From the cell containing the given text, extract its center point as [X, Y] coordinate. 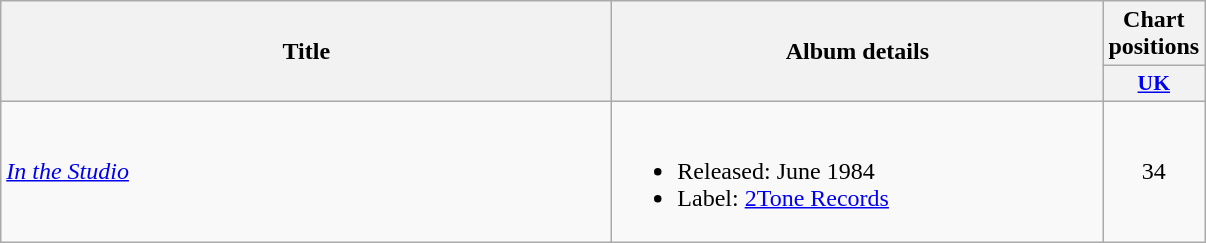
Title [306, 52]
UK [1154, 84]
Chart positions [1154, 34]
34 [1154, 171]
In the Studio [306, 171]
Released: June 1984Label: 2Tone Records [858, 171]
Album details [858, 52]
